Detect which cell encompasses the target text, then output its [x, y] center coordinate. 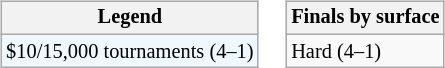
Finals by surface [365, 18]
$10/15,000 tournaments (4–1) [130, 51]
Legend [130, 18]
Hard (4–1) [365, 51]
